Search for the cell housing the specified text and yield its [X, Y] center coordinate. 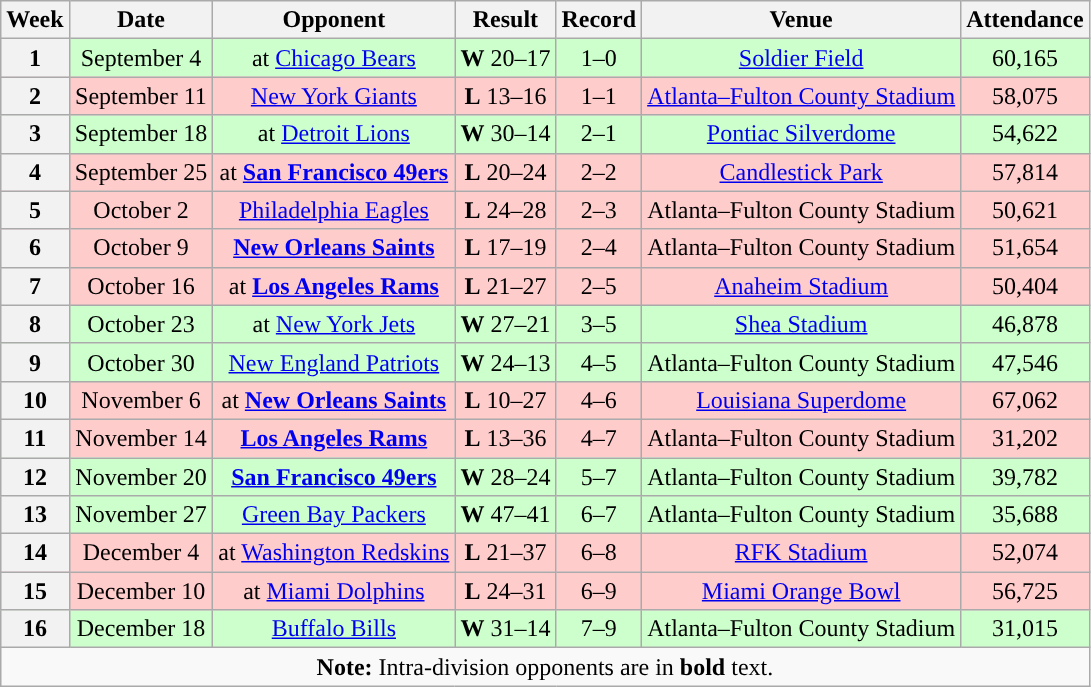
September 25 [141, 172]
4–7 [599, 438]
Miami Orange Bowl [802, 591]
2–4 [599, 248]
4 [35, 172]
at New York Jets [334, 324]
W 24–13 [506, 362]
L 20–24 [506, 172]
Anaheim Stadium [802, 286]
New York Giants [334, 96]
5 [35, 210]
Date [141, 20]
September 18 [141, 134]
6 [35, 248]
3 [35, 134]
Shea Stadium [802, 324]
at Washington Redskins [334, 553]
54,622 [1025, 134]
31,015 [1025, 629]
9 [35, 362]
November 14 [141, 438]
Note: Intra-division opponents are in bold text. [545, 667]
New Orleans Saints [334, 248]
Venue [802, 20]
4–6 [599, 400]
Opponent [334, 20]
W 31–14 [506, 629]
39,782 [1025, 477]
Philadelphia Eagles [334, 210]
W 30–14 [506, 134]
Buffalo Bills [334, 629]
15 [35, 591]
1 [35, 58]
Candlestick Park [802, 172]
L 13–36 [506, 438]
11 [35, 438]
56,725 [1025, 591]
November 20 [141, 477]
14 [35, 553]
Result [506, 20]
12 [35, 477]
50,404 [1025, 286]
L 21–27 [506, 286]
L 10–27 [506, 400]
at Miami Dolphins [334, 591]
50,621 [1025, 210]
Soldier Field [802, 58]
6–7 [599, 515]
September 11 [141, 96]
2–3 [599, 210]
December 4 [141, 553]
13 [35, 515]
L 13–16 [506, 96]
2–1 [599, 134]
W 47–41 [506, 515]
35,688 [1025, 515]
57,814 [1025, 172]
December 10 [141, 591]
2–2 [599, 172]
2 [35, 96]
L 24–28 [506, 210]
6–8 [599, 553]
L 24–31 [506, 591]
at Detroit Lions [334, 134]
October 23 [141, 324]
1–0 [599, 58]
L 21–37 [506, 553]
8 [35, 324]
67,062 [1025, 400]
7 [35, 286]
December 18 [141, 629]
at Los Angeles Rams [334, 286]
November 27 [141, 515]
3–5 [599, 324]
L 17–19 [506, 248]
51,654 [1025, 248]
Record [599, 20]
6–9 [599, 591]
San Francisco 49ers [334, 477]
at San Francisco 49ers [334, 172]
September 4 [141, 58]
10 [35, 400]
58,075 [1025, 96]
W 27–21 [506, 324]
7–9 [599, 629]
RFK Stadium [802, 553]
Louisiana Superdome [802, 400]
W 20–17 [506, 58]
Week [35, 20]
16 [35, 629]
W 28–24 [506, 477]
52,074 [1025, 553]
at Chicago Bears [334, 58]
47,546 [1025, 362]
Green Bay Packers [334, 515]
October 2 [141, 210]
1–1 [599, 96]
October 9 [141, 248]
New England Patriots [334, 362]
46,878 [1025, 324]
31,202 [1025, 438]
at New Orleans Saints [334, 400]
Los Angeles Rams [334, 438]
60,165 [1025, 58]
Attendance [1025, 20]
November 6 [141, 400]
4–5 [599, 362]
2–5 [599, 286]
5–7 [599, 477]
October 30 [141, 362]
Pontiac Silverdome [802, 134]
October 16 [141, 286]
